Output the [X, Y] coordinate of the center of the cell containing the given text.  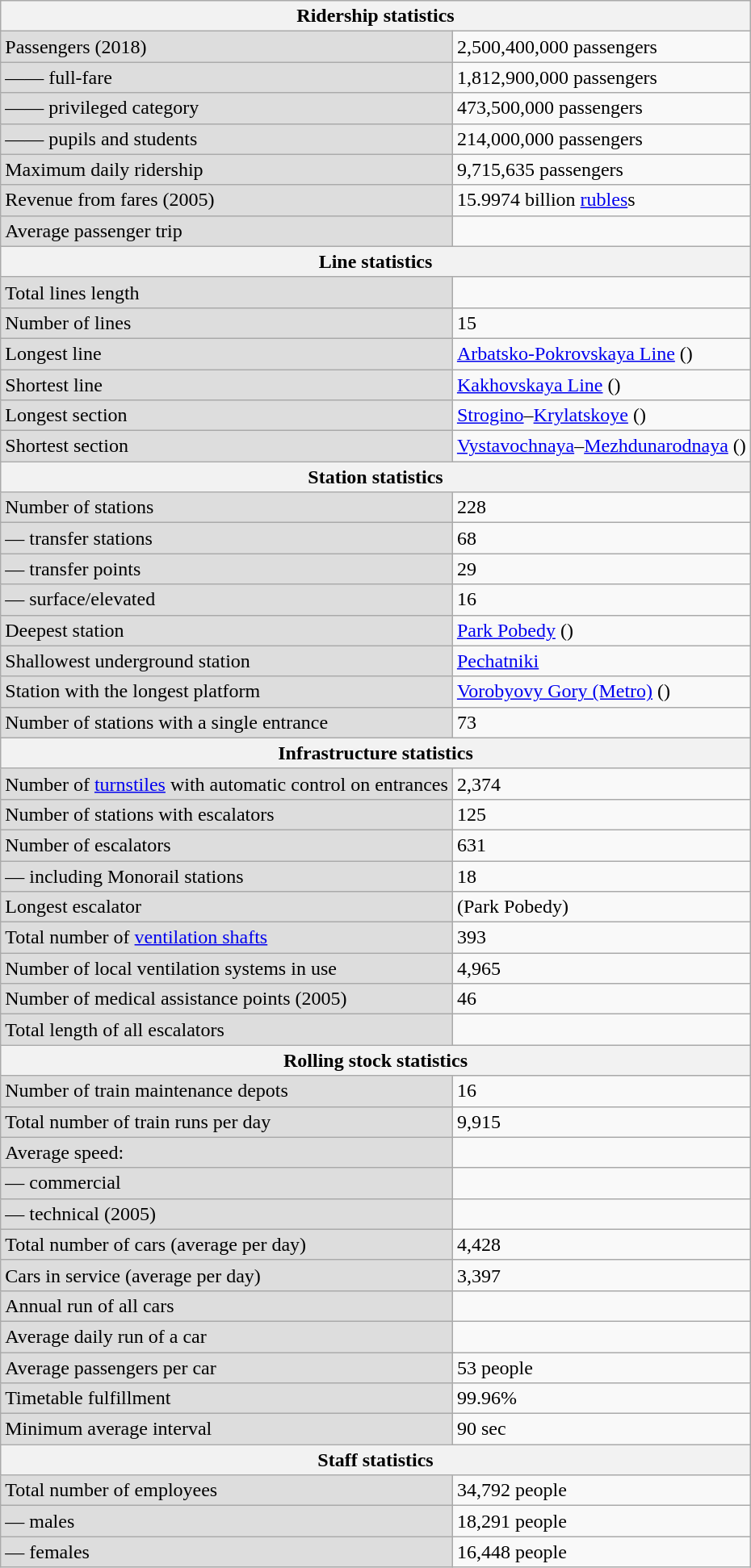
18,291 people [601, 1521]
Total number of train runs per day [227, 1122]
68 [601, 538]
15 [601, 323]
Timetable fulfillment [227, 1399]
(Park Pobedy) [601, 907]
— males [227, 1521]
Staff statistics [376, 1460]
Deepest station [227, 630]
Shortest section [227, 446]
Average passengers per car [227, 1368]
Rolling stock statistics [376, 1060]
— transfer stations [227, 538]
4,428 [601, 1244]
2,374 [601, 784]
99.96% [601, 1399]
Ridership statistics [376, 16]
18 [601, 876]
Station with the longest platform [227, 692]
Minimum average interval [227, 1429]
Revenue from fares (2005) [227, 200]
Strogino–Krylatskoye () [601, 416]
Maximum daily ridership [227, 169]
Vorobyovy Gory (Metro) () [601, 692]
Number of train maintenance depots [227, 1091]
473,500,000 passengers [601, 108]
— surface/elevated [227, 600]
2,500,400,000 passengers [601, 47]
Average passenger trip [227, 231]
Arbatsko-Pokrovskaya Line () [601, 353]
4,965 [601, 968]
34,792 people [601, 1491]
Station statistics [376, 477]
Cars in service (average per day) [227, 1275]
Number of turnstiles with automatic control on entrances [227, 784]
— females [227, 1552]
214,000,000 passengers [601, 139]
228 [601, 508]
9,715,635 passengers [601, 169]
—— privileged category [227, 108]
—— pupils and students [227, 139]
Longest line [227, 353]
3,397 [601, 1275]
Number of medical assistance points (2005) [227, 999]
Infrastructure statistics [376, 753]
46 [601, 999]
53 people [601, 1368]
29 [601, 569]
Park Pobedy () [601, 630]
Annual run of all cars [227, 1306]
Shortest line [227, 385]
— transfer points [227, 569]
Total number of ventilation shafts [227, 938]
Pechatniki [601, 661]
Vystavochnaya–Mezhdunarodnaya () [601, 446]
—— full-fare [227, 77]
— technical (2005) [227, 1214]
16,448 people [601, 1552]
9,915 [601, 1122]
631 [601, 845]
Number of stations [227, 508]
Average daily run of a car [227, 1336]
90 sec [601, 1429]
15.9974 billion rubless [601, 200]
1,812,900,000 passengers [601, 77]
393 [601, 938]
Passengers (2018) [227, 47]
Longest escalator [227, 907]
Longest section [227, 416]
Average speed: [227, 1152]
Number of stations with a single entrance [227, 722]
Shallowest underground station [227, 661]
Kakhovskaya Line () [601, 385]
— including Monorail stations [227, 876]
Number of lines [227, 323]
Total number of employees [227, 1491]
Total lines length [227, 292]
Number of local ventilation systems in use [227, 968]
125 [601, 814]
Number of stations with escalators [227, 814]
Total number of cars (average per day) [227, 1244]
Number of escalators [227, 845]
73 [601, 722]
Line statistics [376, 261]
Total length of all escalators [227, 1030]
— commercial [227, 1183]
